Return the [x, y] coordinate for the center point of the cell that contains the specified text.  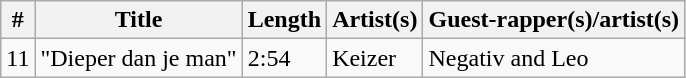
Artist(s) [375, 20]
2:54 [284, 58]
Negativ and Leo [554, 58]
11 [18, 58]
Title [138, 20]
Guest-rapper(s)/artist(s) [554, 20]
"Dieper dan je man" [138, 58]
Keizer [375, 58]
# [18, 20]
Length [284, 20]
